Capture the cell that displays the provided text and extract its (X, Y) central coordinate. 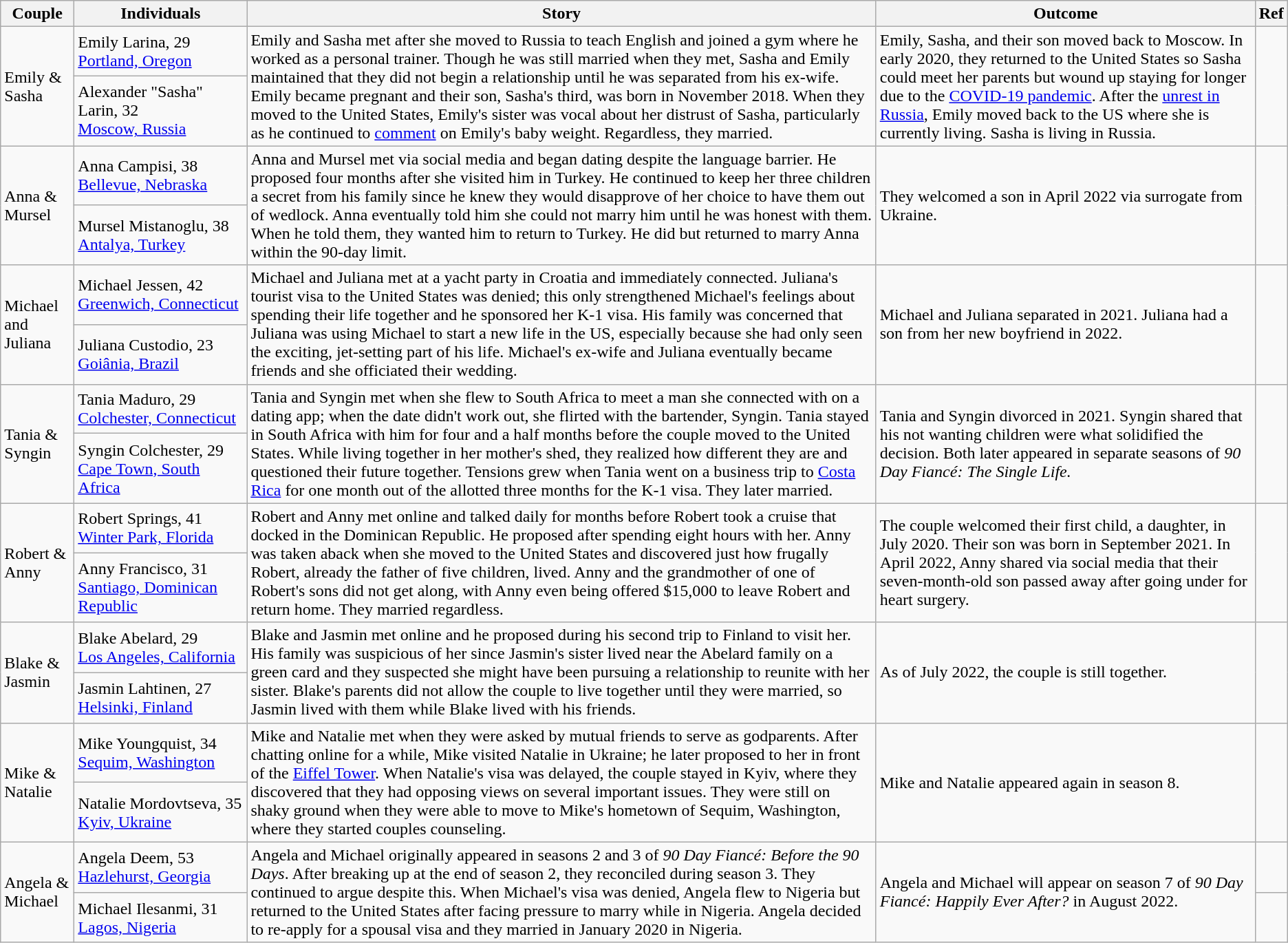
Outcome (1065, 14)
Emily Larina, 29Portland, Oregon (161, 52)
Angela & Michael (37, 892)
Robert & Anny (37, 563)
Anna & Mursel (37, 205)
Angela Deem, 53Hazlehurst, Georgia (161, 867)
Mike and Natalie appeared again in season 8. (1065, 782)
Anna Campisi, 38Bellevue, Nebraska (161, 176)
As of July 2022, the couple is still together. (1065, 672)
Angela and Michael will appear on season 7 of 90 Day Fiancé: Happily Ever After? in August 2022. (1065, 892)
Individuals (161, 14)
Robert Springs, 41Winter Park, Florida (161, 528)
Couple (37, 14)
Blake & Jasmin (37, 672)
Michael Jessen, 42Greenwich, Connecticut (161, 295)
Syngin Colchester, 29Cape Town, South Africa (161, 468)
Michael and Juliana (37, 325)
Mursel Mistanoglu, 38Antalya, Turkey (161, 235)
Ref (1271, 14)
Juliana Custodio, 23Goiânia, Brazil (161, 354)
Anny Francisco, 31Santiago, Dominican Republic (161, 588)
Tania & Syngin (37, 443)
Alexander "Sasha" Larin, 32Moscow, Russia (161, 110)
Mike Youngquist, 34Sequim, Washington (161, 753)
They welcomed a son in April 2022 via surrogate from Ukraine. (1065, 205)
Story (561, 14)
Emily & Sasha (37, 87)
Natalie Mordovtseva, 35Kyiv, Ukraine (161, 812)
Mike & Natalie (37, 782)
Tania Maduro, 29Colchester, Connecticut (161, 409)
Michael and Juliana separated in 2021. Juliana had a son from her new boyfriend in 2022. (1065, 325)
Jasmin Lahtinen, 27Helsinki, Finland (161, 698)
Blake Abelard, 29Los Angeles, California (161, 647)
Michael Ilesanmi, 31Lagos, Nigeria (161, 917)
